Detect which cell encompasses the target text, then output its [x, y] center coordinate. 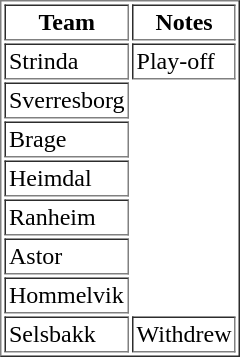
Hommelvik [66, 296]
Selsbakk [66, 334]
Sverresborg [66, 100]
Notes [184, 22]
Strinda [66, 62]
Team [66, 22]
Withdrew [184, 334]
Ranheim [66, 218]
Astor [66, 256]
Play-off [184, 62]
Brage [66, 140]
Heimdal [66, 178]
